Scan for the cell matching the given text and deliver its (x, y) coordinate at center. 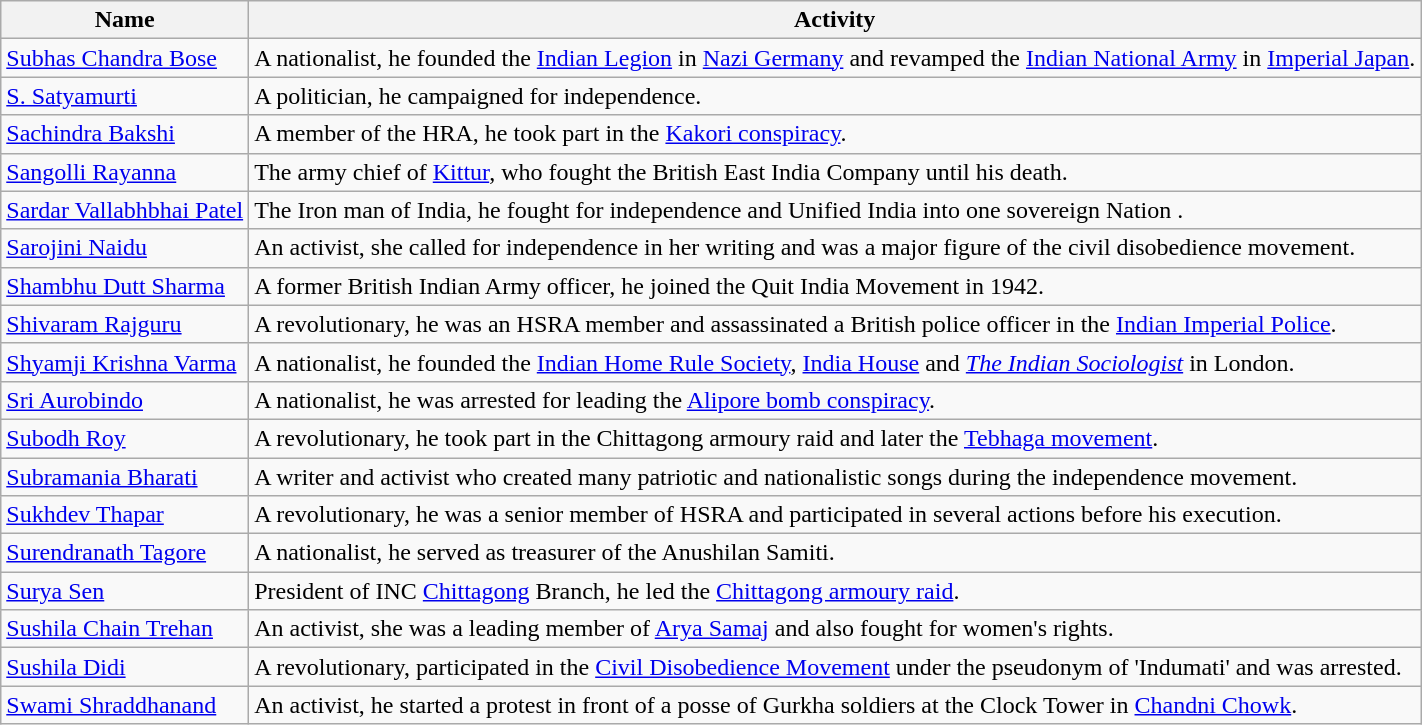
A nationalist, he served as treasurer of the Anushilan Samiti. (835, 553)
A nationalist, he was arrested for leading the Alipore bomb conspiracy. (835, 400)
Sukhdev Thapar (125, 515)
A revolutionary, he was a senior member of HSRA and participated in several actions before his execution. (835, 515)
A revolutionary, he took part in the Chittagong armoury raid and later the Tebhaga movement. (835, 438)
S. Satyamurti (125, 96)
An activist, she was a leading member of Arya Samaj and also fought for women's rights. (835, 629)
An activist, he started a protest in front of a posse of Gurkha soldiers at the Clock Tower in Chandni Chowk. (835, 705)
Shyamji Krishna Varma (125, 362)
Surya Sen (125, 591)
The army chief of Kittur, who fought the British East India Company until his death. (835, 172)
A nationalist, he founded the Indian Home Rule Society, India House and The Indian Sociologist in London. (835, 362)
Sachindra Bakshi (125, 134)
A revolutionary, he was an HSRA member and assassinated a British police officer in the Indian Imperial Police. (835, 324)
An activist, she called for independence in her writing and was a major figure of the civil disobedience movement. (835, 248)
Surendranath Tagore (125, 553)
A former British Indian Army officer, he joined the Quit India Movement in 1942. (835, 286)
Sushila Chain Trehan (125, 629)
Sardar Vallabhbhai Patel (125, 210)
A revolutionary, participated in the Civil Disobedience Movement under the pseudonym of 'Indumati' and was arrested. (835, 667)
Subodh Roy (125, 438)
President of INC Chittagong Branch, he led the Chittagong armoury raid. (835, 591)
A politician, he campaigned for independence. (835, 96)
Sarojini Naidu (125, 248)
Subramania Bharati (125, 477)
Shambhu Dutt Sharma (125, 286)
The Iron man of India, he fought for independence and Unified India into one sovereign Nation . (835, 210)
Sri Aurobindo (125, 400)
Swami Shraddhanand (125, 705)
Shivaram Rajguru (125, 324)
A writer and activist who created many patriotic and nationalistic songs during the independence movement. (835, 477)
Name (125, 20)
Activity (835, 20)
Sangolli Rayanna (125, 172)
Sushila Didi (125, 667)
A nationalist, he founded the Indian Legion in Nazi Germany and revamped the Indian National Army in Imperial Japan. (835, 58)
A member of the HRA, he took part in the Kakori conspiracy. (835, 134)
Subhas Chandra Bose (125, 58)
